Pinpoint the cell where the given text exists, returning its [x, y] midpoint coordinate. 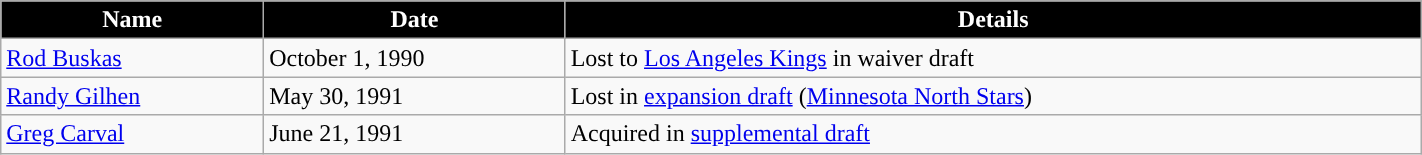
Name [132, 20]
Lost to Los Angeles Kings in waiver draft [993, 58]
Greg Carval [132, 134]
Acquired in supplemental draft [993, 134]
Lost in expansion draft (Minnesota North Stars) [993, 96]
June 21, 1991 [415, 134]
May 30, 1991 [415, 96]
Rod Buskas [132, 58]
Details [993, 20]
Date [415, 20]
October 1, 1990 [415, 58]
Randy Gilhen [132, 96]
